Detect which cell encompasses the target text, then output its [x, y] center coordinate. 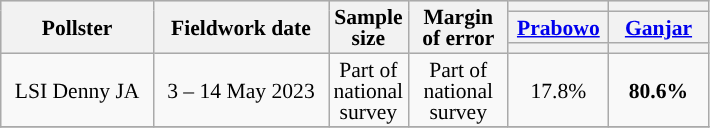
Ganjar [658, 27]
3 – 14 May 2023 [240, 90]
Margin of error [458, 27]
17.8% [558, 90]
Pollster [78, 27]
80.6% [658, 90]
Prabowo [558, 27]
LSI Denny JA [78, 90]
Sample size [368, 27]
Fieldwork date [240, 27]
